Detect which cell encompasses the target text, then output its [X, Y] center coordinate. 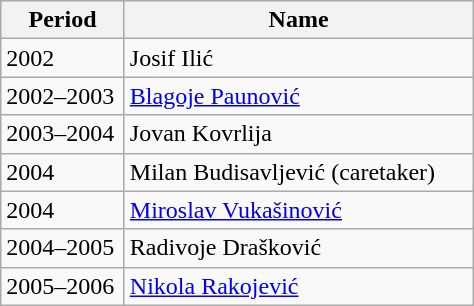
Period [63, 20]
2003–2004 [63, 134]
Blagoje Paunović [298, 96]
Name [298, 20]
Milan Budisavljević (caretaker) [298, 172]
2004–2005 [63, 248]
Miroslav Vukašinović [298, 210]
Nikola Rakojević [298, 286]
Josif Ilić [298, 58]
2002–2003 [63, 96]
2005–2006 [63, 286]
Radivoje Drašković [298, 248]
2002 [63, 58]
Jovan Kovrlija [298, 134]
